From the cell containing the given text, extract its center point as [x, y] coordinate. 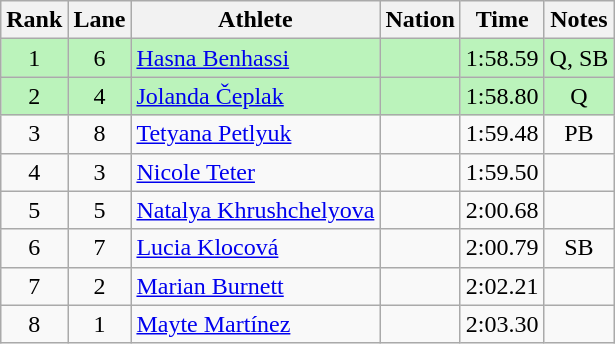
1:59.48 [502, 134]
Q [579, 96]
Marian Burnett [256, 286]
Natalya Khrushchelyova [256, 210]
Nation [420, 20]
SB [579, 248]
1:59.50 [502, 172]
1:58.80 [502, 96]
2:03.30 [502, 324]
Hasna Benhassi [256, 58]
Mayte Martínez [256, 324]
PB [579, 134]
1:58.59 [502, 58]
Time [502, 20]
2:02.21 [502, 286]
Rank [34, 20]
Lucia Klocová [256, 248]
Lane [100, 20]
Tetyana Petlyuk [256, 134]
2:00.79 [502, 248]
Nicole Teter [256, 172]
Notes [579, 20]
Jolanda Čeplak [256, 96]
Q, SB [579, 58]
Athlete [256, 20]
2:00.68 [502, 210]
